Locate the cell with the specified text and output its (x, y) center coordinate. 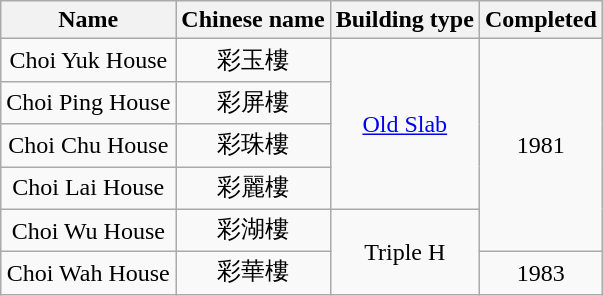
Chinese name (253, 20)
Completed (540, 20)
Old Slab (404, 124)
Choi Wu House (88, 230)
Choi Ping House (88, 102)
Choi Lai House (88, 188)
彩麗樓 (253, 188)
Choi Yuk House (88, 60)
Choi Wah House (88, 274)
Triple H (404, 252)
1981 (540, 146)
彩湖樓 (253, 230)
彩玉樓 (253, 60)
彩屏樓 (253, 102)
Building type (404, 20)
彩華樓 (253, 274)
1983 (540, 274)
彩珠樓 (253, 146)
Name (88, 20)
Choi Chu House (88, 146)
